Provide the [x, y] coordinate of the cell's center where the given text is located.  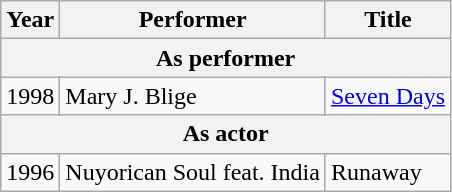
Nuyorican Soul feat. India [193, 172]
1998 [30, 96]
Runaway [388, 172]
Title [388, 20]
Seven Days [388, 96]
Performer [193, 20]
As actor [226, 134]
As performer [226, 58]
1996 [30, 172]
Mary J. Blige [193, 96]
Year [30, 20]
